For the text-containing cell, return its midpoint in [x, y] coordinate format. 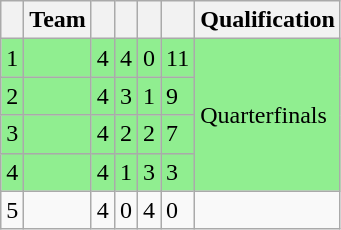
7 [178, 134]
9 [178, 96]
Team [58, 20]
11 [178, 58]
Quarterfinals [268, 115]
Qualification [268, 20]
5 [12, 210]
